Locate the cell with the specified text and output its [X, Y] center coordinate. 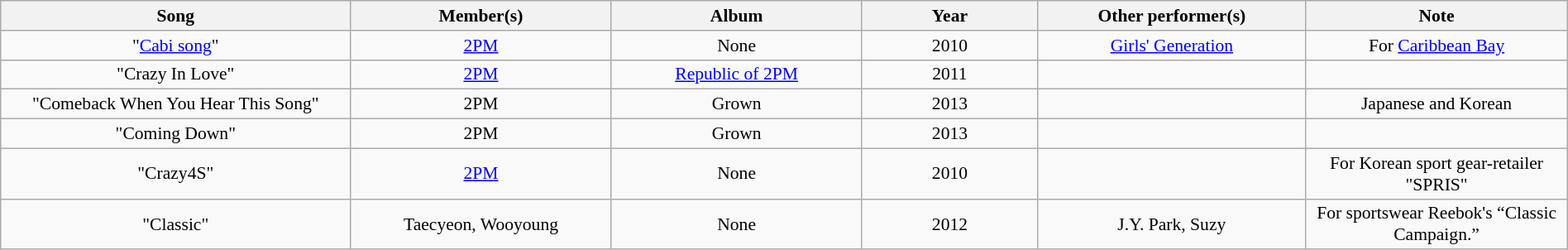
Year [949, 16]
"Crazy4S" [175, 174]
For Korean sport gear-retailer "SPRIS" [1437, 174]
Republic of 2PM [736, 75]
Girls' Generation [1172, 45]
For sportswear Reebok's “Classic Campaign.” [1437, 224]
"Comeback When You Hear This Song" [175, 104]
Other performer(s) [1172, 16]
Taecyeon, Wooyoung [481, 224]
For Caribbean Bay [1437, 45]
Japanese and Korean [1437, 104]
Note [1437, 16]
2011 [949, 75]
"Classic" [175, 224]
"Cabi song" [175, 45]
"Coming Down" [175, 133]
Song [175, 16]
J.Y. Park, Suzy [1172, 224]
Album [736, 16]
Member(s) [481, 16]
2012 [949, 224]
"Crazy In Love" [175, 75]
